Identify which cell holds the provided text, then report its [X, Y] central coordinate. 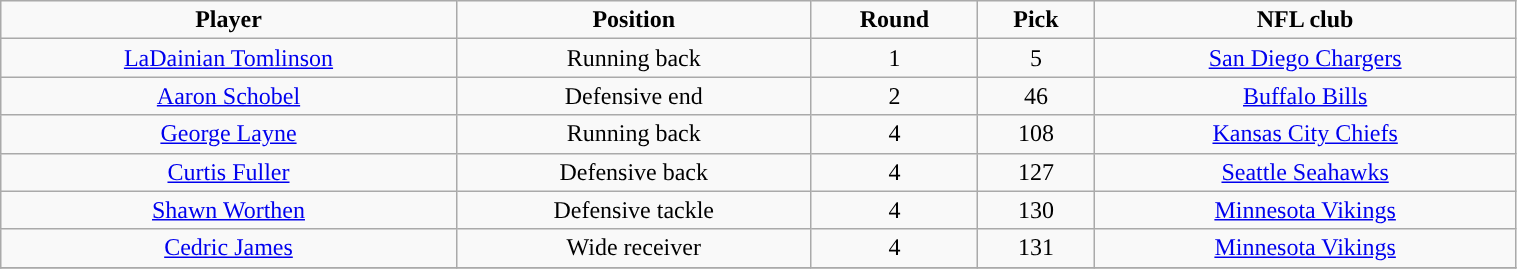
Aaron Schobel [228, 96]
Defensive tackle [634, 210]
Cedric James [228, 248]
5 [1036, 58]
130 [1036, 210]
Position [634, 20]
Kansas City Chiefs [1305, 134]
1 [894, 58]
Player [228, 20]
127 [1036, 172]
Seattle Seahawks [1305, 172]
Pick [1036, 20]
46 [1036, 96]
Shawn Worthen [228, 210]
108 [1036, 134]
Defensive back [634, 172]
LaDainian Tomlinson [228, 58]
George Layne [228, 134]
Defensive end [634, 96]
Wide receiver [634, 248]
Curtis Fuller [228, 172]
Buffalo Bills [1305, 96]
131 [1036, 248]
San Diego Chargers [1305, 58]
NFL club [1305, 20]
2 [894, 96]
Round [894, 20]
